Scan for the cell matching the given text and deliver its [x, y] coordinate at center. 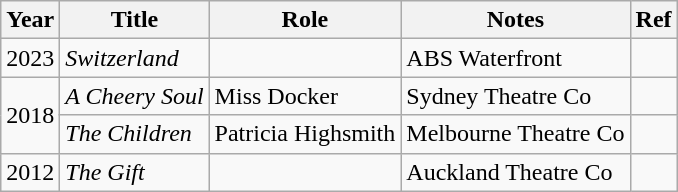
2023 [30, 58]
Year [30, 20]
Ref [654, 20]
Patricia Highsmith [305, 134]
Switzerland [134, 58]
A Cheery Soul [134, 96]
Title [134, 20]
2012 [30, 172]
Melbourne Theatre Co [516, 134]
Sydney Theatre Co [516, 96]
Auckland Theatre Co [516, 172]
The Gift [134, 172]
ABS Waterfront [516, 58]
Miss Docker [305, 96]
2018 [30, 115]
The Children [134, 134]
Notes [516, 20]
Role [305, 20]
